Scan for the cell matching the given text and deliver its [X, Y] coordinate at center. 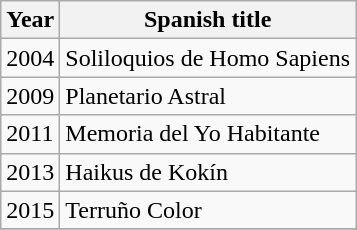
Year [30, 20]
Memoria del Yo Habitante [208, 134]
Planetario Astral [208, 96]
Terruño Color [208, 210]
2004 [30, 58]
2011 [30, 134]
Haikus de Kokín [208, 172]
2015 [30, 210]
2009 [30, 96]
2013 [30, 172]
Spanish title [208, 20]
Soliloquios de Homo Sapiens [208, 58]
